Identify which cell holds the provided text, then report its (x, y) central coordinate. 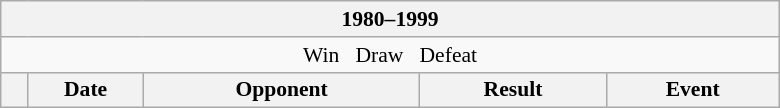
Event (692, 90)
Win Draw Defeat (390, 55)
1980–1999 (390, 19)
Date (86, 90)
Opponent (282, 90)
Result (513, 90)
